Return (x, y) of the center of cell containing provided text 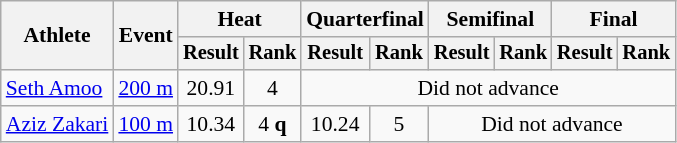
Athlete (58, 36)
Quarterfinal (365, 19)
4 q (273, 124)
4 (273, 88)
Final (614, 19)
10.24 (335, 124)
Semifinal (490, 19)
100 m (146, 124)
Aziz Zakari (58, 124)
10.34 (211, 124)
20.91 (211, 88)
Event (146, 36)
Heat (240, 19)
5 (399, 124)
Seth Amoo (58, 88)
200 m (146, 88)
